Detect which cell encompasses the target text, then output its (x, y) center coordinate. 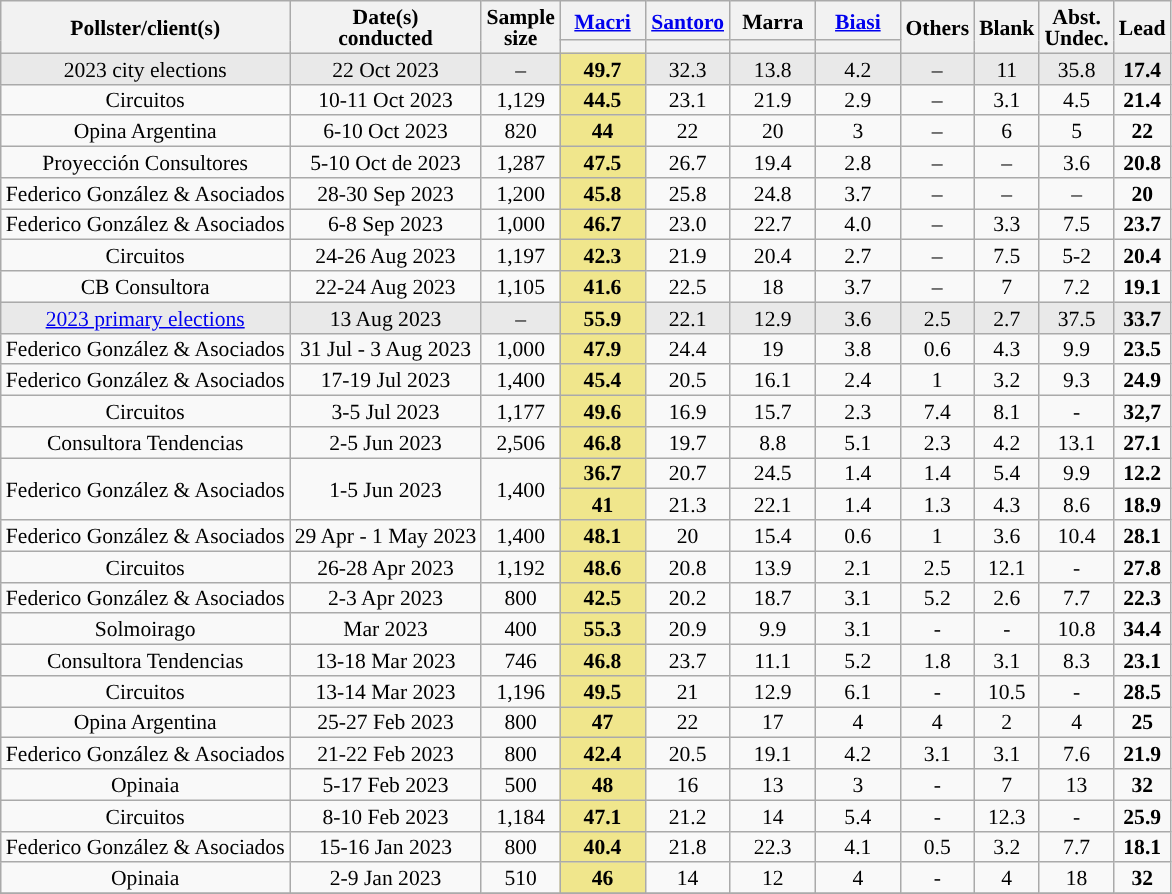
25-27 Feb 2023 (386, 722)
Mar 2023 (386, 630)
1,196 (520, 692)
23.5 (1142, 348)
47.9 (602, 348)
7.2 (1076, 286)
16 (688, 784)
15.7 (772, 412)
18.1 (1142, 846)
31 Jul - 3 Aug 2023 (386, 348)
2023 city elections (146, 68)
Santoro (688, 20)
25.8 (688, 194)
28-30 Sep 2023 (386, 194)
5.1 (858, 442)
41.6 (602, 286)
746 (520, 660)
Samplesize (520, 27)
6-10 Oct 2023 (386, 132)
41 (602, 504)
4.0 (858, 224)
21.3 (688, 504)
2-9 Jan 2023 (386, 878)
24.5 (772, 474)
Others (937, 27)
CB Consultora (146, 286)
12.2 (1142, 474)
19.4 (772, 162)
16.9 (688, 412)
16.1 (772, 380)
26.7 (688, 162)
1,105 (520, 286)
1-5 Jun 2023 (386, 489)
20.7 (688, 474)
47.1 (602, 816)
2-3 Apr 2023 (386, 598)
55.3 (602, 630)
29 Apr - 1 May 2023 (386, 536)
4.5 (1076, 100)
8.8 (772, 442)
48 (602, 784)
40.4 (602, 846)
510 (520, 878)
20.2 (688, 598)
1,129 (520, 100)
1,192 (520, 566)
7.6 (1076, 754)
8.6 (1076, 504)
22-24 Aug 2023 (386, 286)
17-19 Jul 2023 (386, 380)
10.8 (1076, 630)
2.4 (858, 380)
17 (772, 722)
13.8 (772, 68)
22 Oct 2023 (386, 68)
21-22 Feb 2023 (386, 754)
1,197 (520, 256)
44.5 (602, 100)
45.8 (602, 194)
27.1 (1142, 442)
6-8 Sep 2023 (386, 224)
46 (602, 878)
12.3 (1006, 816)
Marra (772, 20)
1,200 (520, 194)
0.5 (937, 846)
10.4 (1076, 536)
3.3 (1006, 224)
5-10 Oct de 2023 (386, 162)
17.4 (1142, 68)
48.1 (602, 536)
24.4 (688, 348)
19.7 (688, 442)
3.8 (858, 348)
37.5 (1076, 318)
21.2 (688, 816)
2.9 (858, 100)
1,287 (520, 162)
8-10 Feb 2023 (386, 816)
35.8 (1076, 68)
13-14 Mar 2023 (386, 692)
1.3 (937, 504)
Solmoirago (146, 630)
32.3 (688, 68)
15-16 Jan 2023 (386, 846)
13-18 Mar 2023 (386, 660)
19 (772, 348)
24.9 (1142, 380)
Date(s)conducted (386, 27)
Pollster/client(s) (146, 27)
2.6 (1006, 598)
49.6 (602, 412)
42.4 (602, 754)
28.5 (1142, 692)
45.4 (602, 380)
Abst.Undec. (1076, 27)
9.3 (1076, 380)
5 (1076, 132)
3-5 Jul 2023 (386, 412)
47 (602, 722)
20.9 (688, 630)
Biasi (858, 20)
Macri (602, 20)
1.8 (937, 660)
48.6 (602, 566)
22.5 (688, 286)
28.1 (1142, 536)
2023 primary elections (146, 318)
27.8 (1142, 566)
12 (772, 878)
2-5 Jun 2023 (386, 442)
2.1 (858, 566)
24.8 (772, 194)
10-11 Oct 2023 (386, 100)
2,506 (520, 442)
24-26 Aug 2023 (386, 256)
18.7 (772, 598)
12.1 (1006, 566)
8.3 (1076, 660)
15.4 (772, 536)
Lead (1142, 27)
4.1 (858, 846)
2.8 (858, 162)
2 (1006, 722)
5-2 (1076, 256)
49.7 (602, 68)
26-28 Apr 2023 (386, 566)
22.7 (772, 224)
7.4 (937, 412)
Proyección Consultores (146, 162)
11 (1006, 68)
13.9 (772, 566)
21.8 (688, 846)
500 (520, 784)
5-17 Feb 2023 (386, 784)
55.9 (602, 318)
21 (688, 692)
10.5 (1006, 692)
33.7 (1142, 318)
11.1 (772, 660)
42.5 (602, 598)
13.1 (1076, 442)
46.7 (602, 224)
36.7 (602, 474)
21.4 (1142, 100)
6.1 (858, 692)
1,177 (520, 412)
25 (1142, 722)
34.4 (1142, 630)
42.3 (602, 256)
820 (520, 132)
13 Aug 2023 (386, 318)
18.9 (1142, 504)
Blank (1006, 27)
23.0 (688, 224)
32,7 (1142, 412)
25.9 (1142, 816)
49.5 (602, 692)
44 (602, 132)
8.1 (1006, 412)
6 (1006, 132)
1,184 (520, 816)
400 (520, 630)
47.5 (602, 162)
